Return (X, Y) of the center of cell containing provided text 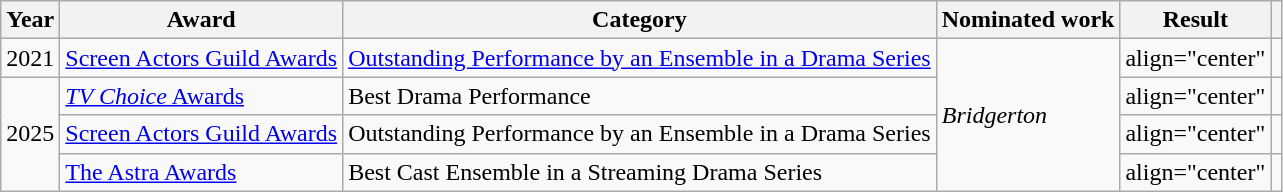
Best Drama Performance (640, 96)
2025 (30, 134)
Bridgerton (1028, 115)
Nominated work (1028, 20)
Best Cast Ensemble in a Streaming Drama Series (640, 172)
TV Choice Awards (202, 96)
The Astra Awards (202, 172)
Category (640, 20)
Result (1196, 20)
Year (30, 20)
Award (202, 20)
2021 (30, 58)
